From the cell containing the given text, extract its center point as [x, y] coordinate. 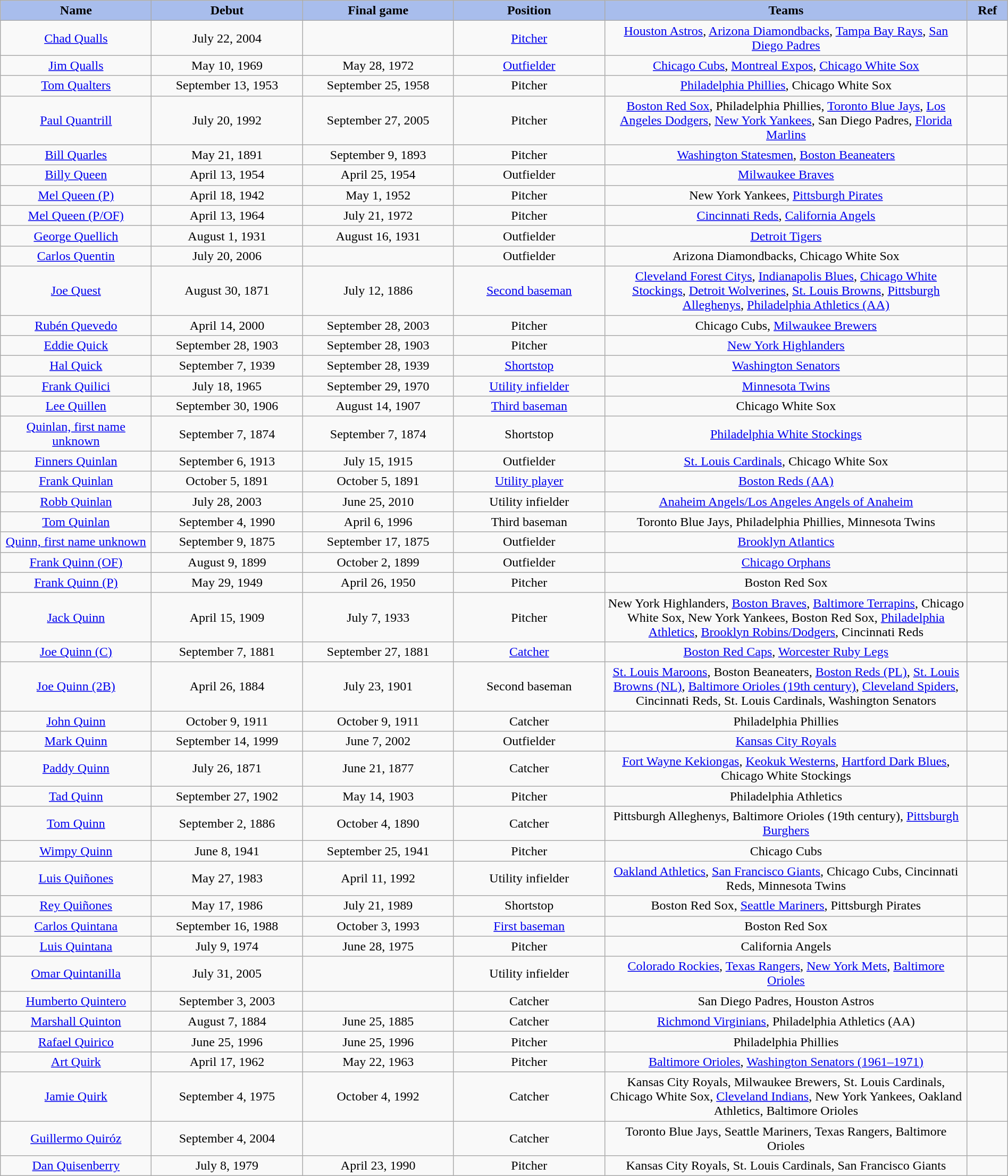
August 16, 1931 [378, 236]
May 27, 1983 [227, 879]
June 25, 1885 [378, 1021]
April 23, 1990 [378, 1166]
Quinlan, first name unknown [76, 434]
July 7, 1933 [378, 617]
September 28, 2003 [378, 325]
May 10, 1969 [227, 65]
September 9, 1875 [227, 542]
April 25, 1954 [378, 175]
June 7, 2002 [378, 741]
October 2, 1899 [378, 562]
Jamie Quirk [76, 1096]
September 9, 1893 [378, 155]
September 2, 1886 [227, 823]
April 6, 1996 [378, 522]
Robb Quinlan [76, 502]
August 7, 1884 [227, 1021]
April 13, 1954 [227, 175]
September 27, 2005 [378, 120]
Kansas City Royals [786, 741]
Colorado Rockies, Texas Rangers, New York Mets, Baltimore Orioles [786, 973]
Baltimore Orioles, Washington Senators (1961–1971) [786, 1062]
Dan Quisenberry [76, 1166]
New York Yankees, Pittsburgh Pirates [786, 195]
Debut [227, 11]
July 21, 1989 [378, 906]
Tad Quinn [76, 796]
New York Highlanders [786, 346]
Omar Quintanilla [76, 973]
Finners Quinlan [76, 461]
Joe Quinn (2B) [76, 686]
June 8, 1941 [227, 851]
September 27, 1881 [378, 652]
September 6, 1913 [227, 461]
September 16, 1988 [227, 926]
Utility player [529, 481]
July 18, 1965 [227, 386]
September 27, 1902 [227, 796]
April 14, 2000 [227, 325]
May 21, 1891 [227, 155]
Chad Qualls [76, 38]
Jim Qualls [76, 65]
Tom Quinlan [76, 522]
September 25, 1958 [378, 86]
April 26, 1884 [227, 686]
Carlos Quentin [76, 256]
Boston Reds (AA) [786, 481]
October 4, 1992 [378, 1096]
Luis Quiñones [76, 879]
June 28, 1975 [378, 946]
July 9, 1974 [227, 946]
September 14, 1999 [227, 741]
July 8, 1979 [227, 1166]
May 28, 1972 [378, 65]
Cincinnati Reds, California Angels [786, 215]
Chicago Cubs [786, 851]
Joe Quest [76, 290]
September 4, 1990 [227, 522]
May 1, 1952 [378, 195]
Washington Statesmen, Boston Beaneaters [786, 155]
Richmond Virginians, Philadelphia Athletics (AA) [786, 1021]
Boston Red Sox, Seattle Mariners, Pittsburgh Pirates [786, 906]
Philadelphia Phillies, Chicago White Sox [786, 86]
Tom Quinn [76, 823]
September 30, 1906 [227, 406]
September 25, 1941 [378, 851]
Art Quirk [76, 1062]
Rafael Quirico [76, 1041]
July 23, 1901 [378, 686]
September 17, 1875 [378, 542]
Washington Senators [786, 366]
July 20, 1992 [227, 120]
St. Louis Cardinals, Chicago White Sox [786, 461]
Oakland Athletics, San Francisco Giants, Chicago Cubs, Cincinnati Reds, Minnesota Twins [786, 879]
Fort Wayne Kekiongas, Keokuk Westerns, Hartford Dark Blues, Chicago White Stockings [786, 769]
Frank Quinn (P) [76, 582]
April 26, 1950 [378, 582]
September 7, 1881 [227, 652]
Teams [786, 11]
Billy Queen [76, 175]
Pittsburgh Alleghenys, Baltimore Orioles (19th century), Pittsburgh Burghers [786, 823]
Houston Astros, Arizona Diamondbacks, Tampa Bay Rays, San Diego Padres [786, 38]
September 3, 2003 [227, 1001]
Wimpy Quinn [76, 851]
September 4, 1975 [227, 1096]
Humberto Quintero [76, 1001]
Kansas City Royals, St. Louis Cardinals, San Francisco Giants [786, 1166]
Bill Quarles [76, 155]
September 29, 1970 [378, 386]
July 31, 2005 [227, 973]
Tom Qualters [76, 86]
Arizona Diamondbacks, Chicago White Sox [786, 256]
July 15, 1915 [378, 461]
June 21, 1877 [378, 769]
John Quinn [76, 721]
July 28, 2003 [227, 502]
Toronto Blue Jays, Philadelphia Phillies, Minnesota Twins [786, 522]
May 22, 1963 [378, 1062]
Philadelphia Athletics [786, 796]
Boston Red Caps, Worcester Ruby Legs [786, 652]
May 14, 1903 [378, 796]
July 20, 2006 [227, 256]
July 22, 2004 [227, 38]
July 21, 1972 [378, 215]
Frank Quinlan [76, 481]
Lee Quillen [76, 406]
Paddy Quinn [76, 769]
California Angels [786, 946]
August 14, 1907 [378, 406]
August 9, 1899 [227, 562]
Position [529, 11]
Final game [378, 11]
April 17, 1962 [227, 1062]
Eddie Quick [76, 346]
George Quellich [76, 236]
First baseman [529, 926]
Chicago Orphans [786, 562]
September 4, 2004 [227, 1138]
July 12, 1886 [378, 290]
October 4, 1890 [378, 823]
April 15, 1909 [227, 617]
Toronto Blue Jays, Seattle Mariners, Texas Rangers, Baltimore Orioles [786, 1138]
Marshall Quinton [76, 1021]
September 13, 1953 [227, 86]
July 26, 1871 [227, 769]
April 11, 1992 [378, 879]
October 3, 1993 [378, 926]
Chicago White Sox [786, 406]
April 13, 1964 [227, 215]
Mel Queen (P/OF) [76, 215]
San Diego Padres, Houston Astros [786, 1001]
Frank Quinn (OF) [76, 562]
Brooklyn Atlantics [786, 542]
Minnesota Twins [786, 386]
May 29, 1949 [227, 582]
April 18, 1942 [227, 195]
Detroit Tigers [786, 236]
Quinn, first name unknown [76, 542]
Joe Quinn (C) [76, 652]
Frank Quilici [76, 386]
Paul Quantrill [76, 120]
June 25, 2010 [378, 502]
September 7, 1939 [227, 366]
Milwaukee Braves [786, 175]
May 17, 1986 [227, 906]
Ref [987, 11]
September 28, 1939 [378, 366]
Mel Queen (P) [76, 195]
Rubén Quevedo [76, 325]
Luis Quintana [76, 946]
August 1, 1931 [227, 236]
Jack Quinn [76, 617]
Guillermo Quiróz [76, 1138]
Chicago Cubs, Milwaukee Brewers [786, 325]
August 30, 1871 [227, 290]
Anaheim Angels/Los Angeles Angels of Anaheim [786, 502]
Carlos Quintana [76, 926]
Rey Quiñones [76, 906]
Philadelphia White Stockings [786, 434]
Mark Quinn [76, 741]
Boston Red Sox, Philadelphia Phillies, Toronto Blue Jays, Los Angeles Dodgers, New York Yankees, San Diego Padres, Florida Marlins [786, 120]
Hal Quick [76, 366]
Chicago Cubs, Montreal Expos, Chicago White Sox [786, 65]
Name [76, 11]
